Capture the cell that displays the provided text and extract its (x, y) central coordinate. 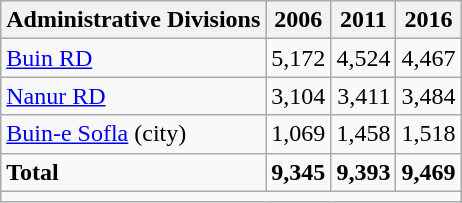
9,469 (428, 172)
3,411 (364, 96)
9,393 (364, 172)
Buin-e Sofla (city) (134, 134)
3,484 (428, 96)
5,172 (298, 58)
9,345 (298, 172)
Administrative Divisions (134, 20)
Total (134, 172)
Buin RD (134, 58)
1,518 (428, 134)
1,458 (364, 134)
4,524 (364, 58)
3,104 (298, 96)
2016 (428, 20)
Nanur RD (134, 96)
2006 (298, 20)
1,069 (298, 134)
4,467 (428, 58)
2011 (364, 20)
